Identify which cell holds the provided text, then report its [x, y] central coordinate. 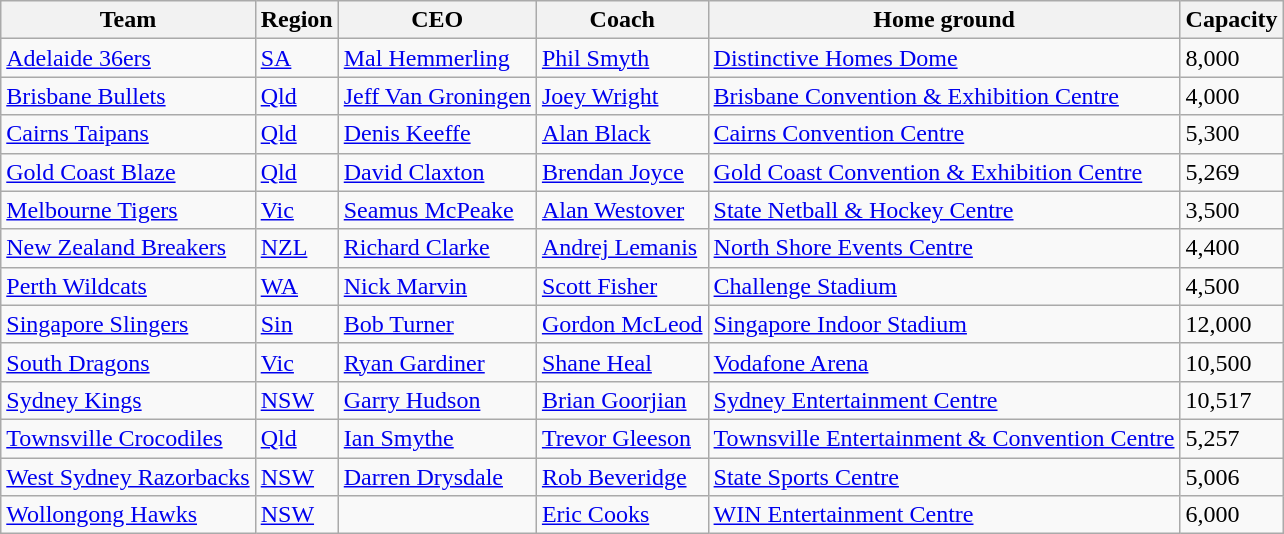
Wollongong Hawks [128, 515]
10,500 [1232, 362]
Rob Beveridge [622, 477]
Melbourne Tigers [128, 210]
Coach [622, 20]
David Claxton [437, 172]
Gold Coast Blaze [128, 172]
Phil Smyth [622, 58]
Perth Wildcats [128, 286]
10,517 [1232, 400]
5,269 [1232, 172]
Team [128, 20]
Singapore Slingers [128, 324]
12,000 [1232, 324]
5,006 [1232, 477]
Distinctive Homes Dome [944, 58]
Jeff Van Groningen [437, 96]
Region [296, 20]
Scott Fisher [622, 286]
Vodafone Arena [944, 362]
North Shore Events Centre [944, 248]
Andrej Lemanis [622, 248]
6,000 [1232, 515]
Seamus McPeake [437, 210]
WA [296, 286]
State Sports Centre [944, 477]
Capacity [1232, 20]
SA [296, 58]
Gold Coast Convention & Exhibition Centre [944, 172]
Darren Drysdale [437, 477]
3,500 [1232, 210]
5,257 [1232, 438]
Nick Marvin [437, 286]
5,300 [1232, 134]
WIN Entertainment Centre [944, 515]
Mal Hemmerling [437, 58]
4,400 [1232, 248]
Eric Cooks [622, 515]
Sin [296, 324]
West Sydney Razorbacks [128, 477]
Challenge Stadium [944, 286]
Home ground [944, 20]
Townsville Entertainment & Convention Centre [944, 438]
Richard Clarke [437, 248]
Singapore Indoor Stadium [944, 324]
NZL [296, 248]
Townsville Crocodiles [128, 438]
Brendan Joyce [622, 172]
Alan Black [622, 134]
New Zealand Breakers [128, 248]
Denis Keeffe [437, 134]
Brisbane Convention & Exhibition Centre [944, 96]
Cairns Convention Centre [944, 134]
Sydney Kings [128, 400]
Trevor Gleeson [622, 438]
Sydney Entertainment Centre [944, 400]
CEO [437, 20]
Brian Goorjian [622, 400]
Garry Hudson [437, 400]
Cairns Taipans [128, 134]
Shane Heal [622, 362]
State Netball & Hockey Centre [944, 210]
4,000 [1232, 96]
Brisbane Bullets [128, 96]
Bob Turner [437, 324]
South Dragons [128, 362]
Ryan Gardiner [437, 362]
Joey Wright [622, 96]
Alan Westover [622, 210]
Gordon McLeod [622, 324]
Ian Smythe [437, 438]
Adelaide 36ers [128, 58]
4,500 [1232, 286]
8,000 [1232, 58]
